Identify which cell holds the provided text, then report its (x, y) central coordinate. 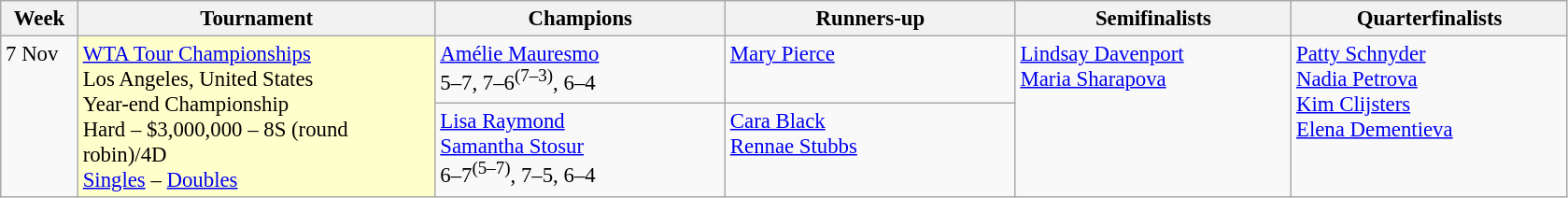
7 Nov (39, 118)
WTA Tour Championships Los Angeles, United States Year-end ChampionshipHard – $3,000,000 – 8S (round robin)/4DSingles – Doubles (256, 118)
Quarterfinalists (1430, 19)
Mary Pierce (870, 70)
Runners-up (870, 19)
Patty Schnyder Nadia Petrova Kim Clijsters Elena Dementieva (1430, 118)
Semifinalists (1153, 19)
Amélie Mauresmo 5–7, 7–6(7–3), 6–4 (581, 70)
Lisa Raymond Samantha Stosur6–7(5–7), 7–5, 6–4 (581, 150)
Champions (581, 19)
Tournament (256, 19)
Cara Black Rennae Stubbs (870, 150)
Week (39, 19)
Lindsay Davenport Maria Sharapova (1153, 118)
